Search for the cell housing the specified text and yield its [X, Y] center coordinate. 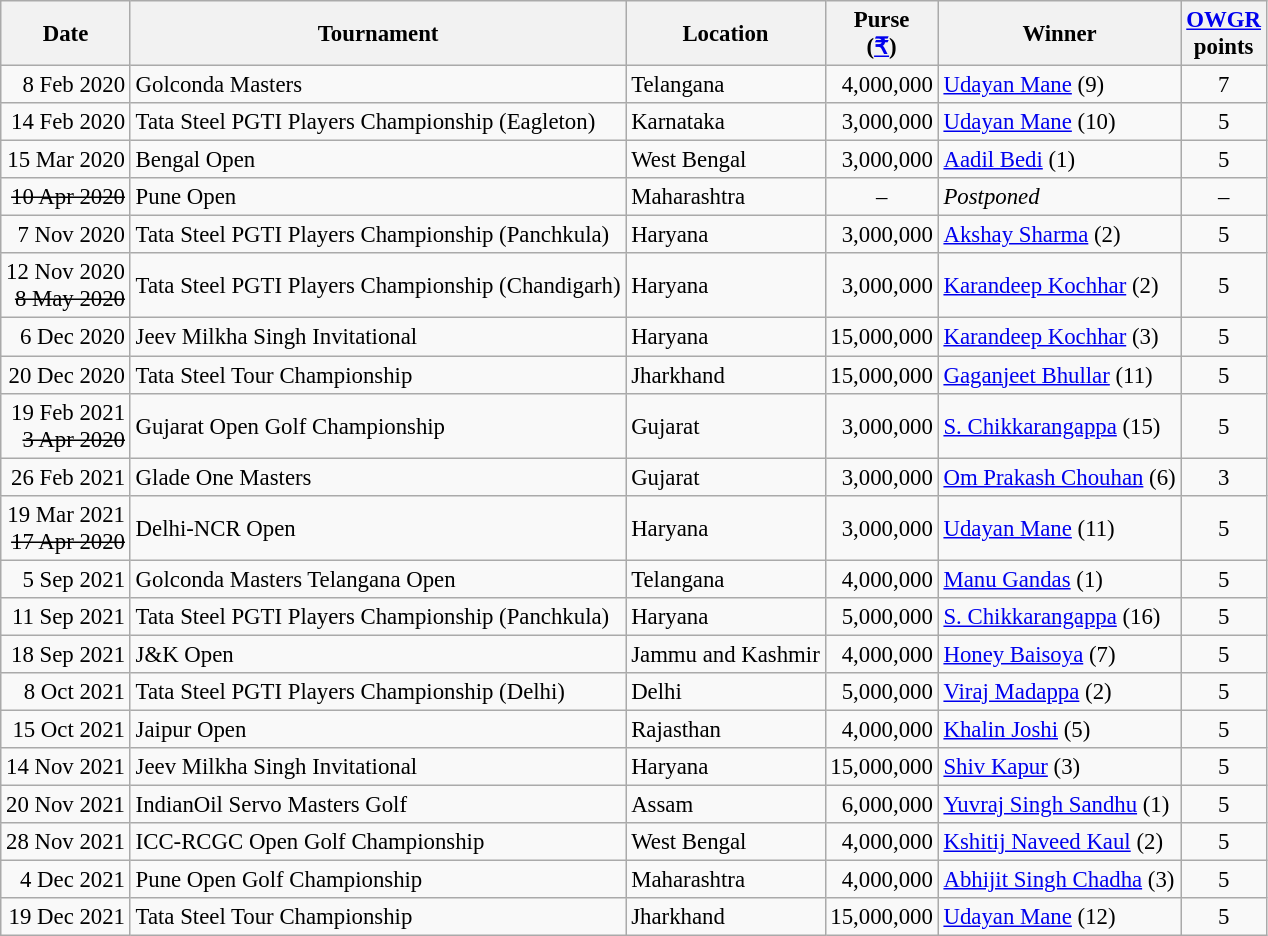
Assam [726, 805]
19 Mar 202117 Apr 2020 [66, 528]
15 Oct 2021 [66, 729]
Glade One Masters [378, 477]
Udayan Mane (11) [1060, 528]
Postponed [1060, 197]
Bengal Open [378, 160]
Akshay Sharma (2) [1060, 235]
18 Sep 2021 [66, 654]
26 Feb 2021 [66, 477]
S. Chikkarangappa (16) [1060, 617]
7 Nov 2020 [66, 235]
5 Sep 2021 [66, 579]
Delhi [726, 692]
Purse(₹) [882, 34]
Golconda Masters Telangana Open [378, 579]
8 Feb 2020 [66, 85]
Yuvraj Singh Sandhu (1) [1060, 805]
Udayan Mane (9) [1060, 85]
Gujarat Open Golf Championship [378, 426]
Shiv Kapur (3) [1060, 767]
8 Oct 2021 [66, 692]
ICC-RCGC Open Golf Championship [378, 842]
Pune Open Golf Championship [378, 880]
Karnataka [726, 122]
S. Chikkarangappa (15) [1060, 426]
Karandeep Kochhar (3) [1060, 337]
10 Apr 2020 [66, 197]
7 [1224, 85]
Jaipur Open [378, 729]
6,000,000 [882, 805]
Karandeep Kochhar (2) [1060, 286]
IndianOil Servo Masters Golf [378, 805]
Location [726, 34]
Golconda Masters [378, 85]
19 Feb 20213 Apr 2020 [66, 426]
4 Dec 2021 [66, 880]
Viraj Madappa (2) [1060, 692]
Gaganjeet Bhullar (11) [1060, 375]
Winner [1060, 34]
20 Nov 2021 [66, 805]
Udayan Mane (10) [1060, 122]
14 Feb 2020 [66, 122]
6 Dec 2020 [66, 337]
28 Nov 2021 [66, 842]
11 Sep 2021 [66, 617]
Tata Steel PGTI Players Championship (Eagleton) [378, 122]
Tata Steel PGTI Players Championship (Chandigarh) [378, 286]
14 Nov 2021 [66, 767]
Kshitij Naveed Kaul (2) [1060, 842]
Tournament [378, 34]
Delhi-NCR Open [378, 528]
Honey Baisoya (7) [1060, 654]
Aadil Bedi (1) [1060, 160]
OWGRpoints [1224, 34]
Date [66, 34]
Om Prakash Chouhan (6) [1060, 477]
12 Nov 20208 May 2020 [66, 286]
Khalin Joshi (5) [1060, 729]
Tata Steel PGTI Players Championship (Delhi) [378, 692]
Rajasthan [726, 729]
19 Dec 2021 [66, 917]
Abhijit Singh Chadha (3) [1060, 880]
15 Mar 2020 [66, 160]
20 Dec 2020 [66, 375]
Udayan Mane (12) [1060, 917]
Pune Open [378, 197]
3 [1224, 477]
J&K Open [378, 654]
Jammu and Kashmir [726, 654]
Manu Gandas (1) [1060, 579]
